Locate the cell with the specified text and output its [X, Y] center coordinate. 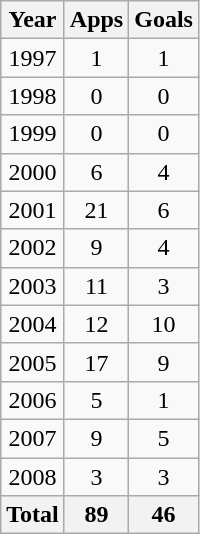
2002 [33, 248]
Goals [164, 20]
Year [33, 20]
1998 [33, 96]
12 [96, 324]
17 [96, 362]
2003 [33, 286]
2004 [33, 324]
Total [33, 515]
21 [96, 210]
2007 [33, 438]
2005 [33, 362]
2006 [33, 400]
46 [164, 515]
2000 [33, 172]
1999 [33, 134]
1997 [33, 58]
2001 [33, 210]
Apps [96, 20]
89 [96, 515]
2008 [33, 477]
10 [164, 324]
11 [96, 286]
